Scan for the cell matching the given text and deliver its [X, Y] coordinate at center. 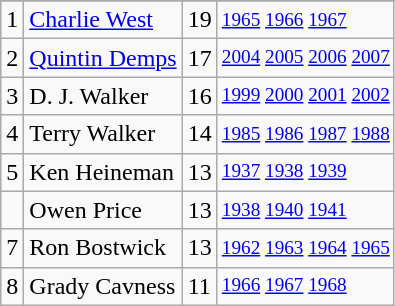
Owen Price [103, 210]
Charlie West [103, 20]
1 [12, 20]
1999 2000 2001 2002 [306, 96]
1965 1966 1967 [306, 20]
Ron Bostwick [103, 248]
2004 2005 2006 2007 [306, 58]
1938 1940 1941 [306, 210]
D. J. Walker [103, 96]
1962 1963 1964 1965 [306, 248]
11 [200, 286]
4 [12, 134]
5 [12, 172]
14 [200, 134]
Terry Walker [103, 134]
Grady Cavness [103, 286]
Quintin Demps [103, 58]
1937 1938 1939 [306, 172]
1966 1967 1968 [306, 286]
7 [12, 248]
17 [200, 58]
2 [12, 58]
8 [12, 286]
19 [200, 20]
1985 1986 1987 1988 [306, 134]
16 [200, 96]
Ken Heineman [103, 172]
3 [12, 96]
